Detect which cell encompasses the target text, then output its (X, Y) center coordinate. 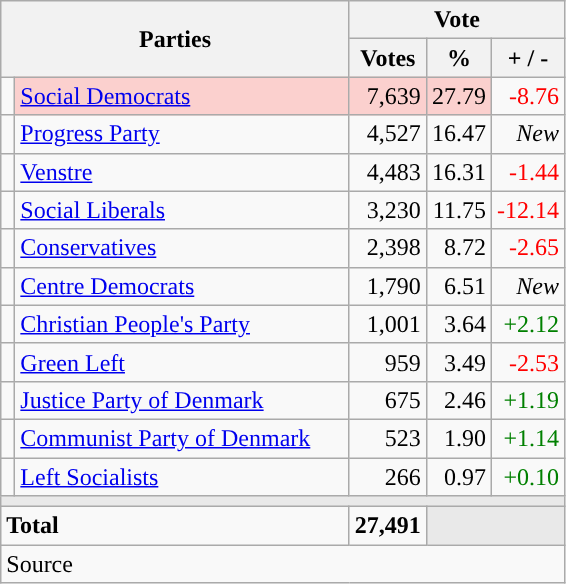
1,790 (388, 286)
8.72 (458, 248)
Parties (176, 39)
1,001 (388, 324)
959 (388, 362)
3.64 (458, 324)
6.51 (458, 286)
+1.14 (528, 438)
Social Liberals (182, 210)
Christian People's Party (182, 324)
Source (283, 564)
16.31 (458, 172)
27.79 (458, 96)
4,483 (388, 172)
Vote (456, 20)
4,527 (388, 134)
Votes (388, 58)
Total (176, 526)
2.46 (458, 400)
3.49 (458, 362)
0.97 (458, 477)
Left Socialists (182, 477)
+0.10 (528, 477)
Centre Democrats (182, 286)
Conservatives (182, 248)
Venstre (182, 172)
Communist Party of Denmark (182, 438)
-2.65 (528, 248)
+ / - (528, 58)
Social Democrats (182, 96)
16.47 (458, 134)
-1.44 (528, 172)
+1.19 (528, 400)
Green Left (182, 362)
2,398 (388, 248)
11.75 (458, 210)
% (458, 58)
-2.53 (528, 362)
27,491 (388, 526)
3,230 (388, 210)
7,639 (388, 96)
523 (388, 438)
675 (388, 400)
+2.12 (528, 324)
1.90 (458, 438)
Progress Party (182, 134)
-8.76 (528, 96)
266 (388, 477)
Justice Party of Denmark (182, 400)
-12.14 (528, 210)
